From the cell containing the given text, extract its center point as (x, y) coordinate. 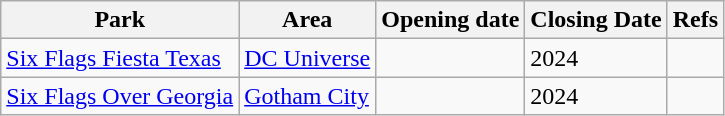
Six Flags Over Georgia (120, 96)
Six Flags Fiesta Texas (120, 58)
Refs (695, 20)
Closing Date (596, 20)
Park (120, 20)
Gotham City (308, 96)
Area (308, 20)
Opening date (450, 20)
DC Universe (308, 58)
